Extract the [x, y] coordinate from the center of the cell holding the provided text.  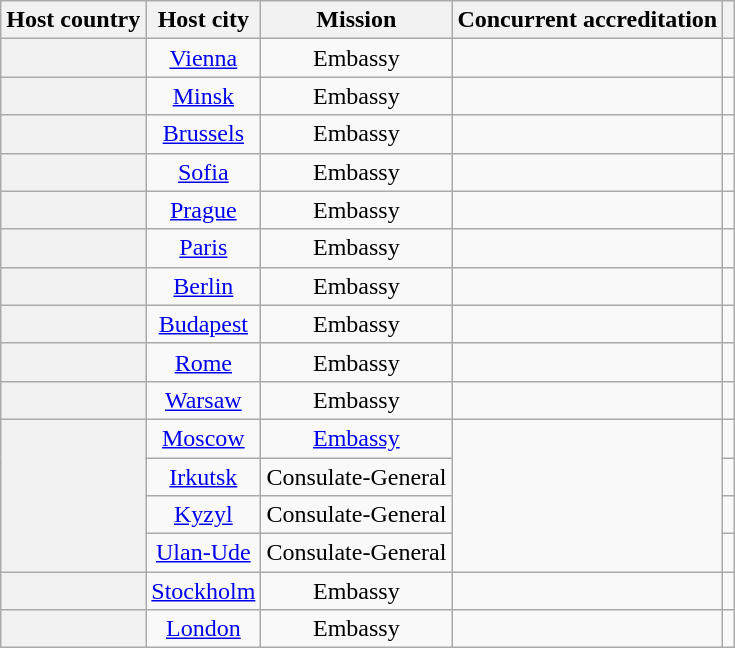
Irkutsk [204, 477]
Warsaw [204, 400]
Host city [204, 20]
Prague [204, 210]
Moscow [204, 438]
Ulan-Ude [204, 553]
Paris [204, 248]
Rome [204, 362]
Kyzyl [204, 515]
Host country [74, 20]
Concurrent accreditation [588, 20]
Sofia [204, 172]
Vienna [204, 58]
London [204, 629]
Minsk [204, 96]
Mission [356, 20]
Stockholm [204, 591]
Berlin [204, 286]
Budapest [204, 324]
Brussels [204, 134]
